For the text-containing cell, return its midpoint in [X, Y] coordinate format. 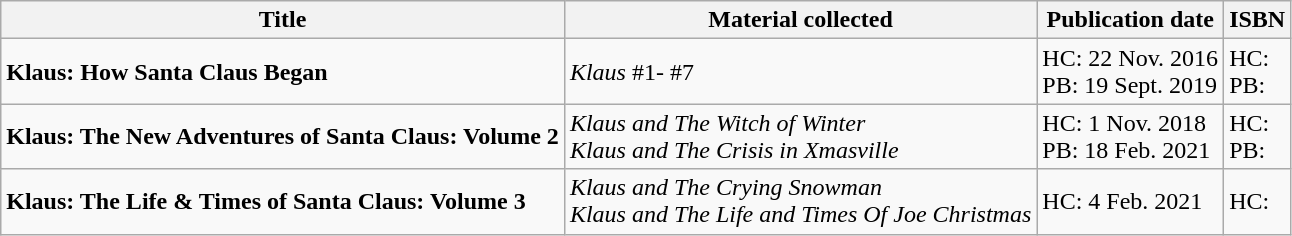
HC: [1258, 202]
Publication date [1130, 20]
HC: 1 Nov. 2018PB: 18 Feb. 2021 [1130, 136]
Klaus: The Life & Times of Santa Claus: Volume 3 [283, 202]
ISBN [1258, 20]
Klaus #1- #7 [800, 72]
Klaus: How Santa Claus Began [283, 72]
Klaus and The Witch of WinterKlaus and The Crisis in Xmasville [800, 136]
Material collected [800, 20]
Title [283, 20]
HC: 22 Nov. 2016PB: 19 Sept. 2019 [1130, 72]
HC: 4 Feb. 2021 [1130, 202]
Klaus and The Crying SnowmanKlaus and The Life and Times Of Joe Christmas [800, 202]
Klaus: The New Adventures of Santa Claus: Volume 2 [283, 136]
